Scan for the cell matching the given text and deliver its (x, y) coordinate at center. 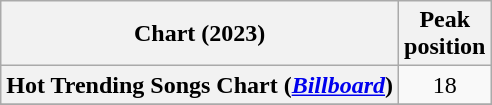
Hot Trending Songs Chart (Billboard) (200, 85)
Peakposition (445, 34)
Chart (2023) (200, 34)
18 (445, 85)
